Scan for the cell matching the given text and deliver its (X, Y) coordinate at center. 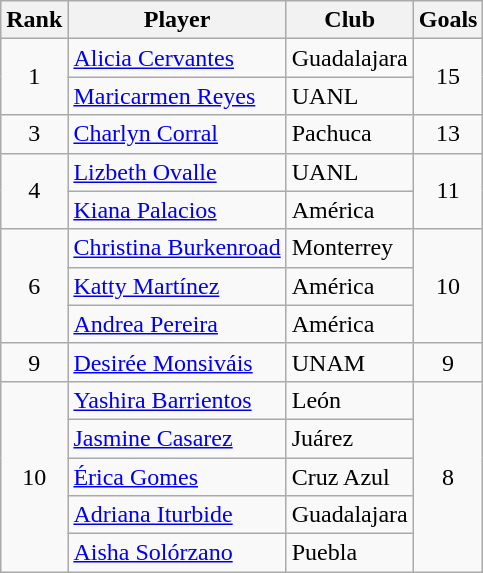
Katty Martínez (177, 286)
Charlyn Corral (177, 134)
Puebla (350, 553)
Goals (448, 20)
UNAM (350, 362)
Player (177, 20)
Érica Gomes (177, 477)
León (350, 400)
Christina Burkenroad (177, 248)
8 (448, 476)
3 (34, 134)
Club (350, 20)
4 (34, 191)
Aisha Solórzano (177, 553)
Yashira Barrientos (177, 400)
1 (34, 77)
Cruz Azul (350, 477)
Andrea Pereira (177, 324)
Juárez (350, 438)
15 (448, 77)
Desirée Monsiváis (177, 362)
13 (448, 134)
Adriana Iturbide (177, 515)
6 (34, 286)
11 (448, 191)
Jasmine Casarez (177, 438)
Alicia Cervantes (177, 58)
Kiana Palacios (177, 210)
Maricarmen Reyes (177, 96)
Lizbeth Ovalle (177, 172)
Monterrey (350, 248)
Rank (34, 20)
Pachuca (350, 134)
